Determine the [x, y] coordinate at the center of the cell enclosing the given text.  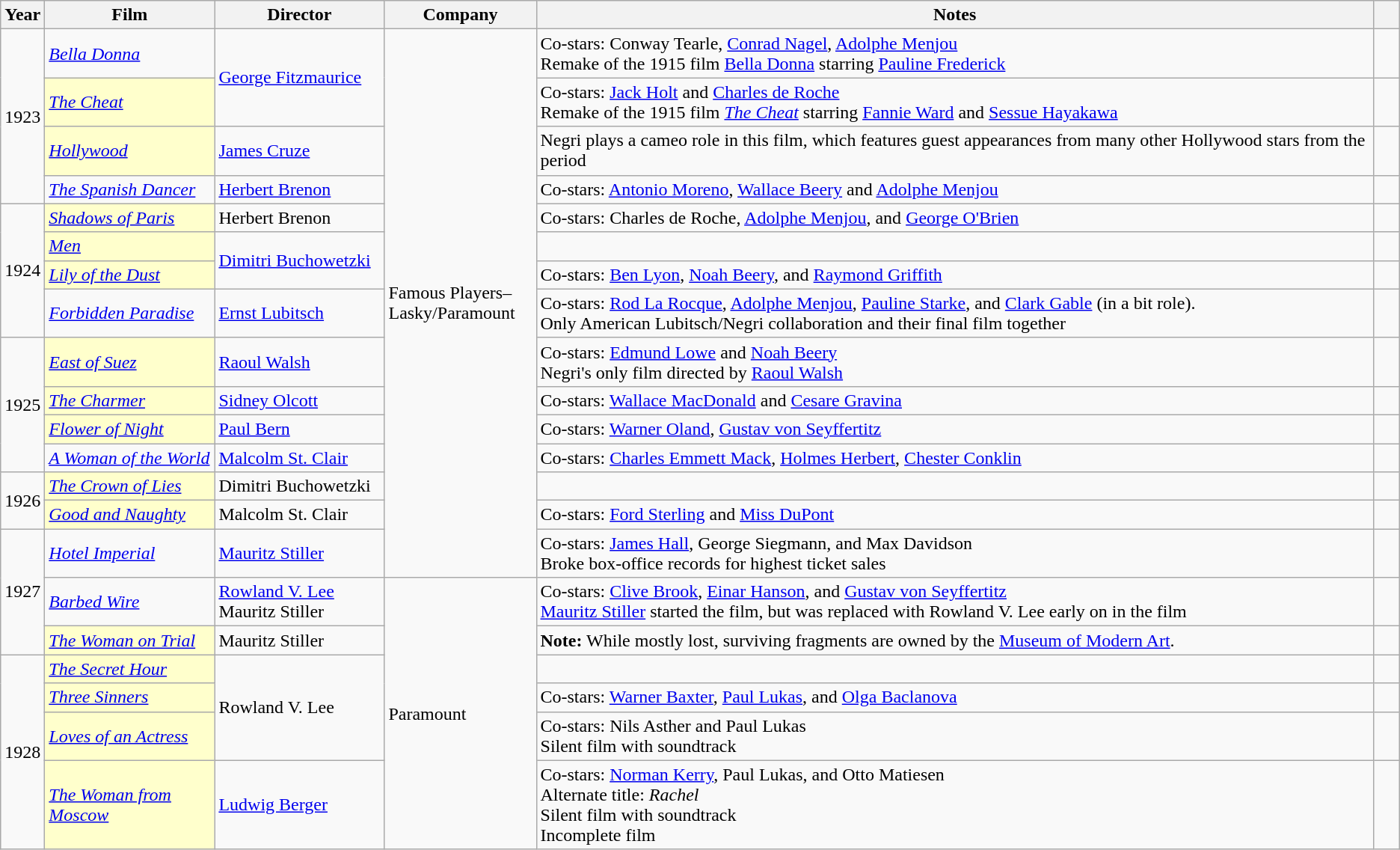
The Crown of Lies [130, 486]
Co-stars: Jack Holt and Charles de RocheRemake of the 1915 film The Cheat starring Fannie Ward and Sessue Hayakawa [954, 102]
Co-stars: Ben Lyon, Noah Beery, and Raymond Griffith [954, 275]
Co-stars: Warner Baxter, Paul Lukas, and Olga Baclanova [954, 697]
Company [461, 15]
Co-stars: Nils Asther and Paul LukasSilent film with soundtrack [954, 736]
The Secret Hour [130, 669]
The Woman from Moscow [130, 805]
1927 [22, 592]
Co-stars: Edmund Lowe and Noah BeeryNegri's only film directed by Raoul Walsh [954, 362]
Notes [954, 15]
Loves of an Actress [130, 736]
Film [130, 15]
1926 [22, 501]
Co-stars: Ford Sterling and Miss DuPont [954, 515]
The Cheat [130, 102]
Co-stars: Wallace MacDonald and Cesare Gravina [954, 400]
The Woman on Trial [130, 640]
Co-stars: Conway Tearle, Conrad Nagel, Adolphe MenjouRemake of the 1915 film Bella Donna starring Pauline Frederick [954, 54]
Co-stars: Charles Emmett Mack, Holmes Herbert, Chester Conklin [954, 457]
Co-stars: Antonio Moreno, Wallace Beery and Adolphe Menjou [954, 189]
Famous Players–Lasky/Paramount [461, 304]
Ludwig Berger [299, 805]
Men [130, 246]
Paul Bern [299, 429]
James Cruze [299, 151]
East of Suez [130, 362]
Bella Donna [130, 54]
Good and Naughty [130, 515]
1928 [22, 752]
Hotel Imperial [130, 554]
Director [299, 15]
Barbed Wire [130, 602]
Three Sinners [130, 697]
Raoul Walsh [299, 362]
Sidney Olcott [299, 400]
George Fitzmaurice [299, 78]
The Spanish Dancer [130, 189]
1923 [22, 117]
Paramount [461, 714]
Co-stars: Norman Kerry, Paul Lukas, and Otto MatiesenAlternate title: RachelSilent film with soundtrackIncomplete film [954, 805]
Forbidden Paradise [130, 313]
1924 [22, 271]
Rowland V. Lee [299, 708]
Shadows of Paris [130, 218]
A Woman of the World [130, 457]
The Charmer [130, 400]
Co-stars: James Hall, George Siegmann, and Max DavidsonBroke box-office records for highest ticket sales [954, 554]
Ernst Lubitsch [299, 313]
Co-stars: Charles de Roche, Adolphe Menjou, and George O'Brien [954, 218]
Rowland V. LeeMauritz Stiller [299, 602]
Flower of Night [130, 429]
Hollywood [130, 151]
Note: While mostly lost, surviving fragments are owned by the Museum of Modern Art. [954, 640]
Lily of the Dust [130, 275]
Negri plays a cameo role in this film, which features guest appearances from many other Hollywood stars from the period [954, 151]
Year [22, 15]
1925 [22, 404]
Co-stars: Warner Oland, Gustav von Seyffertitz [954, 429]
